Pinpoint the cell where the given text exists, returning its (X, Y) midpoint coordinate. 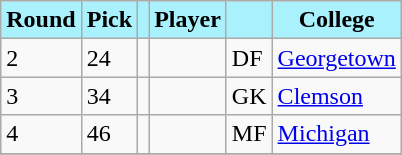
3 (41, 96)
2 (41, 58)
Clemson (336, 96)
34 (109, 96)
4 (41, 134)
46 (109, 134)
GK (249, 96)
Michigan (336, 134)
Round (41, 20)
MF (249, 134)
Player (188, 20)
College (336, 20)
Pick (109, 20)
24 (109, 58)
DF (249, 58)
Georgetown (336, 58)
